Scan for the cell matching the given text and deliver its (x, y) coordinate at center. 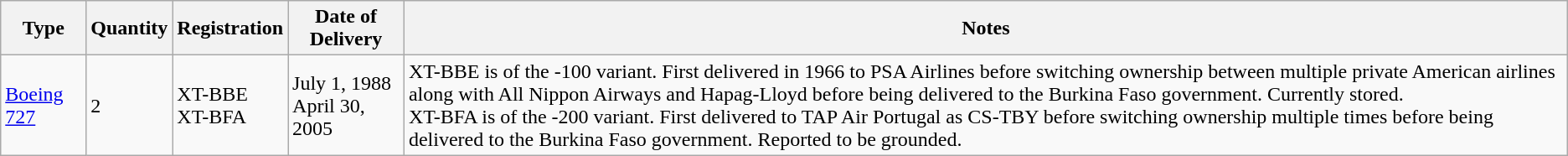
Type (44, 29)
Quantity (129, 29)
Boeing 727 (44, 106)
XT-BBEXT-BFA (230, 106)
2 (129, 106)
Registration (230, 29)
Date of Delivery (347, 29)
July 1, 1988April 30, 2005 (347, 106)
Notes (985, 29)
